Extract the [x, y] coordinate from the center of the cell holding the provided text.  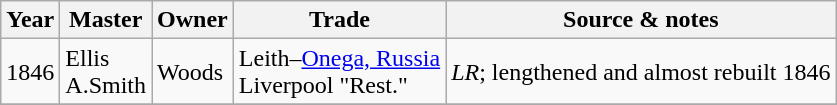
Source & notes [641, 20]
Year [30, 20]
LR; lengthened and almost rebuilt 1846 [641, 72]
Leith–Onega, RussiaLiverpool "Rest." [339, 72]
Woods [193, 72]
Master [106, 20]
EllisA.Smith [106, 72]
Owner [193, 20]
1846 [30, 72]
Trade [339, 20]
